Detect which cell encompasses the target text, then output its [x, y] center coordinate. 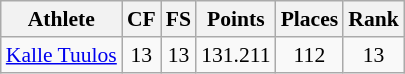
Kalle Tuulos [62, 55]
Points [236, 19]
CF [142, 19]
Places [310, 19]
112 [310, 55]
Rank [374, 19]
FS [178, 19]
131.211 [236, 55]
Athlete [62, 19]
